Pinpoint the cell where the given text exists, returning its (X, Y) midpoint coordinate. 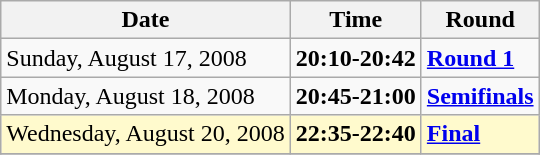
Monday, August 18, 2008 (146, 96)
Semifinals (480, 96)
Round (480, 20)
Final (480, 134)
Date (146, 20)
22:35-22:40 (356, 134)
20:10-20:42 (356, 58)
Round 1 (480, 58)
20:45-21:00 (356, 96)
Time (356, 20)
Wednesday, August 20, 2008 (146, 134)
Sunday, August 17, 2008 (146, 58)
